Pinpoint the cell where the given text exists, returning its [X, Y] midpoint coordinate. 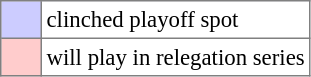
will play in relegation series [176, 57]
clinched playoff spot [176, 20]
